From the cell containing the given text, extract its center point as [x, y] coordinate. 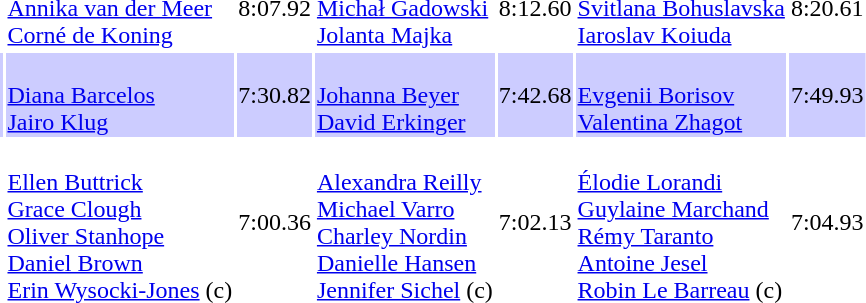
7:30.82 [275, 95]
Johanna BeyerDavid Erkinger [404, 95]
7:49.93 [827, 95]
Evgenii BorisovValentina Zhagot [681, 95]
7:42.68 [535, 95]
Diana BarcelosJairo Klug [120, 95]
